Pinpoint the cell where the given text exists, returning its [x, y] midpoint coordinate. 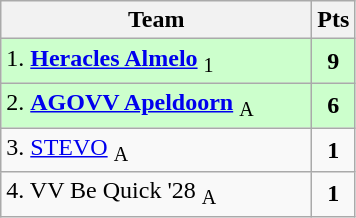
3. STEVO A [156, 150]
4. VV Be Quick '28 A [156, 194]
6 [334, 105]
1. Heracles Almelo 1 [156, 61]
Pts [334, 20]
9 [334, 61]
Team [156, 20]
2. AGOVV Apeldoorn A [156, 105]
